Capture the cell that displays the provided text and extract its (X, Y) central coordinate. 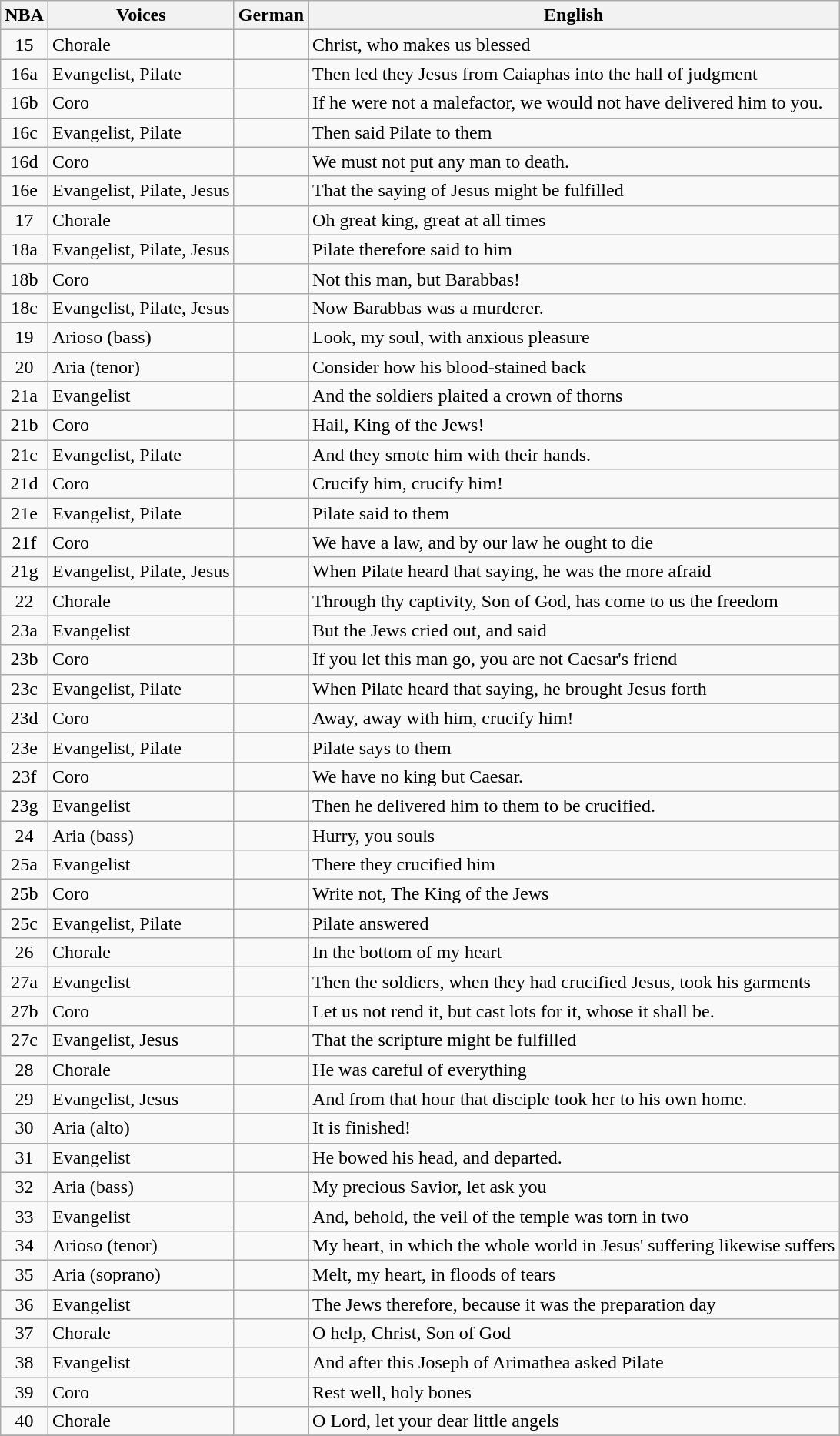
20 (25, 367)
Write not, The King of the Jews (574, 894)
15 (25, 45)
That the saying of Jesus might be fulfilled (574, 191)
And from that hour that disciple took her to his own home. (574, 1099)
34 (25, 1245)
Now Barabbas was a murderer. (574, 308)
Not this man, but Barabbas! (574, 279)
Oh great king, great at all times (574, 220)
31 (25, 1157)
Then the soldiers, when they had crucified Jesus, took his garments (574, 982)
Pilate therefore said to him (574, 249)
33 (25, 1216)
25b (25, 894)
Then led they Jesus from Caiaphas into the hall of judgment (574, 74)
25a (25, 865)
Through thy captivity, Son of God, has come to us the freedom (574, 601)
26 (25, 953)
Arioso (tenor) (141, 1245)
16b (25, 103)
25c (25, 923)
Hurry, you souls (574, 835)
Pilate says to them (574, 747)
Voices (141, 15)
35 (25, 1274)
28 (25, 1070)
21a (25, 396)
O Lord, let your dear little angels (574, 1421)
And, behold, the veil of the temple was torn in two (574, 1216)
23c (25, 689)
Christ, who makes us blessed (574, 45)
22 (25, 601)
40 (25, 1421)
NBA (25, 15)
Pilate said to them (574, 513)
21d (25, 484)
23b (25, 660)
39 (25, 1392)
37 (25, 1334)
We have no king but Caesar. (574, 776)
21b (25, 426)
19 (25, 337)
16c (25, 132)
16d (25, 162)
21e (25, 513)
27b (25, 1011)
Rest well, holy bones (574, 1392)
Aria (alto) (141, 1128)
If you let this man go, you are not Caesar's friend (574, 660)
That the scripture might be fulfilled (574, 1040)
18a (25, 249)
It is finished! (574, 1128)
German (271, 15)
He bowed his head, and departed. (574, 1157)
23f (25, 776)
27a (25, 982)
My precious Savior, let ask you (574, 1187)
Aria (soprano) (141, 1274)
Aria (tenor) (141, 367)
When Pilate heard that saying, he was the more afraid (574, 572)
We must not put any man to death. (574, 162)
17 (25, 220)
23e (25, 747)
16a (25, 74)
But the Jews cried out, and said (574, 630)
Arioso (bass) (141, 337)
Let us not rend it, but cast lots for it, whose it shall be. (574, 1011)
24 (25, 835)
36 (25, 1304)
Then he delivered him to them to be crucified. (574, 806)
18c (25, 308)
21g (25, 572)
Look, my soul, with anxious pleasure (574, 337)
23d (25, 718)
Hail, King of the Jews! (574, 426)
Melt, my heart, in floods of tears (574, 1274)
Pilate answered (574, 923)
16e (25, 191)
29 (25, 1099)
The Jews therefore, because it was the preparation day (574, 1304)
And they smote him with their hands. (574, 455)
And the soldiers plaited a crown of thorns (574, 396)
If he were not a malefactor, we would not have delivered him to you. (574, 103)
23g (25, 806)
My heart, in which the whole world in Jesus' suffering likewise suffers (574, 1245)
21c (25, 455)
32 (25, 1187)
O help, Christ, Son of God (574, 1334)
Consider how his blood-stained back (574, 367)
Crucify him, crucify him! (574, 484)
18b (25, 279)
21f (25, 543)
And after this Joseph of Arimathea asked Pilate (574, 1363)
There they crucified him (574, 865)
We have a law, and by our law he ought to die (574, 543)
Away, away with him, crucify him! (574, 718)
30 (25, 1128)
27c (25, 1040)
38 (25, 1363)
English (574, 15)
23a (25, 630)
When Pilate heard that saying, he brought Jesus forth (574, 689)
He was careful of everything (574, 1070)
Then said Pilate to them (574, 132)
In the bottom of my heart (574, 953)
